Capture the cell that displays the provided text and extract its [x, y] central coordinate. 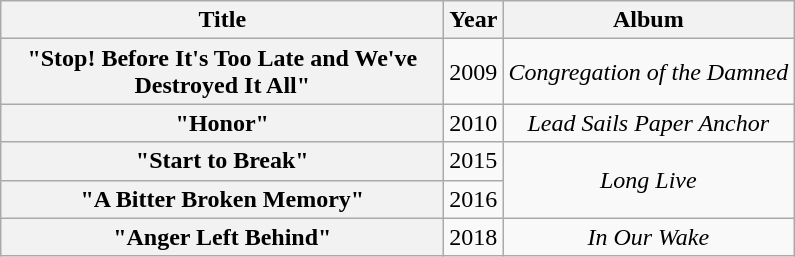
"Stop! Before It's Too Late and We've Destroyed It All" [222, 72]
Year [474, 20]
"A Bitter Broken Memory" [222, 199]
2010 [474, 123]
Album [648, 20]
2016 [474, 199]
In Our Wake [648, 237]
2015 [474, 161]
Title [222, 20]
"Start to Break" [222, 161]
Congregation of the Damned [648, 72]
Lead Sails Paper Anchor [648, 123]
2009 [474, 72]
2018 [474, 237]
"Honor" [222, 123]
"Anger Left Behind" [222, 237]
Long Live [648, 180]
